Return (X, Y) of the center of cell containing provided text 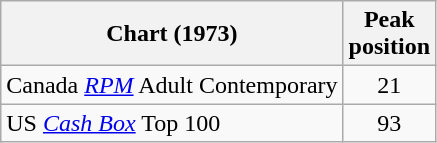
US Cash Box Top 100 (172, 123)
Canada RPM Adult Contemporary (172, 85)
21 (389, 85)
Peakposition (389, 34)
93 (389, 123)
Chart (1973) (172, 34)
